Detect which cell encompasses the target text, then output its [x, y] center coordinate. 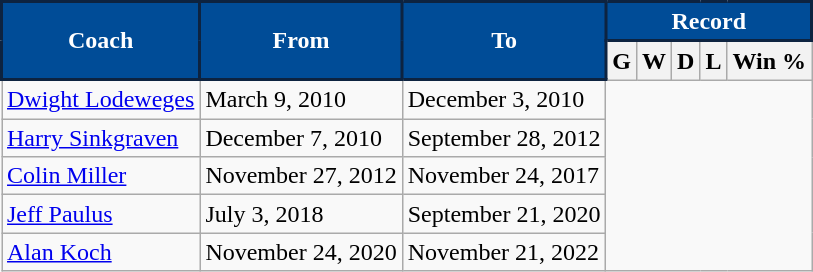
Coach [101, 41]
March 9, 2010 [301, 100]
Jeff Paulus [101, 214]
Colin Miller [101, 176]
G [621, 60]
L [714, 60]
November 24, 2020 [301, 252]
Alan Koch [101, 252]
W [654, 60]
Dwight Lodeweges [101, 100]
November 21, 2022 [504, 252]
September 21, 2020 [504, 214]
November 27, 2012 [301, 176]
September 28, 2012 [504, 138]
D [685, 60]
Record [709, 22]
Harry Sinkgraven [101, 138]
December 3, 2010 [504, 100]
From [301, 41]
December 7, 2010 [301, 138]
To [504, 41]
Win % [770, 60]
July 3, 2018 [301, 214]
November 24, 2017 [504, 176]
